Detect which cell encompasses the target text, then output its (X, Y) center coordinate. 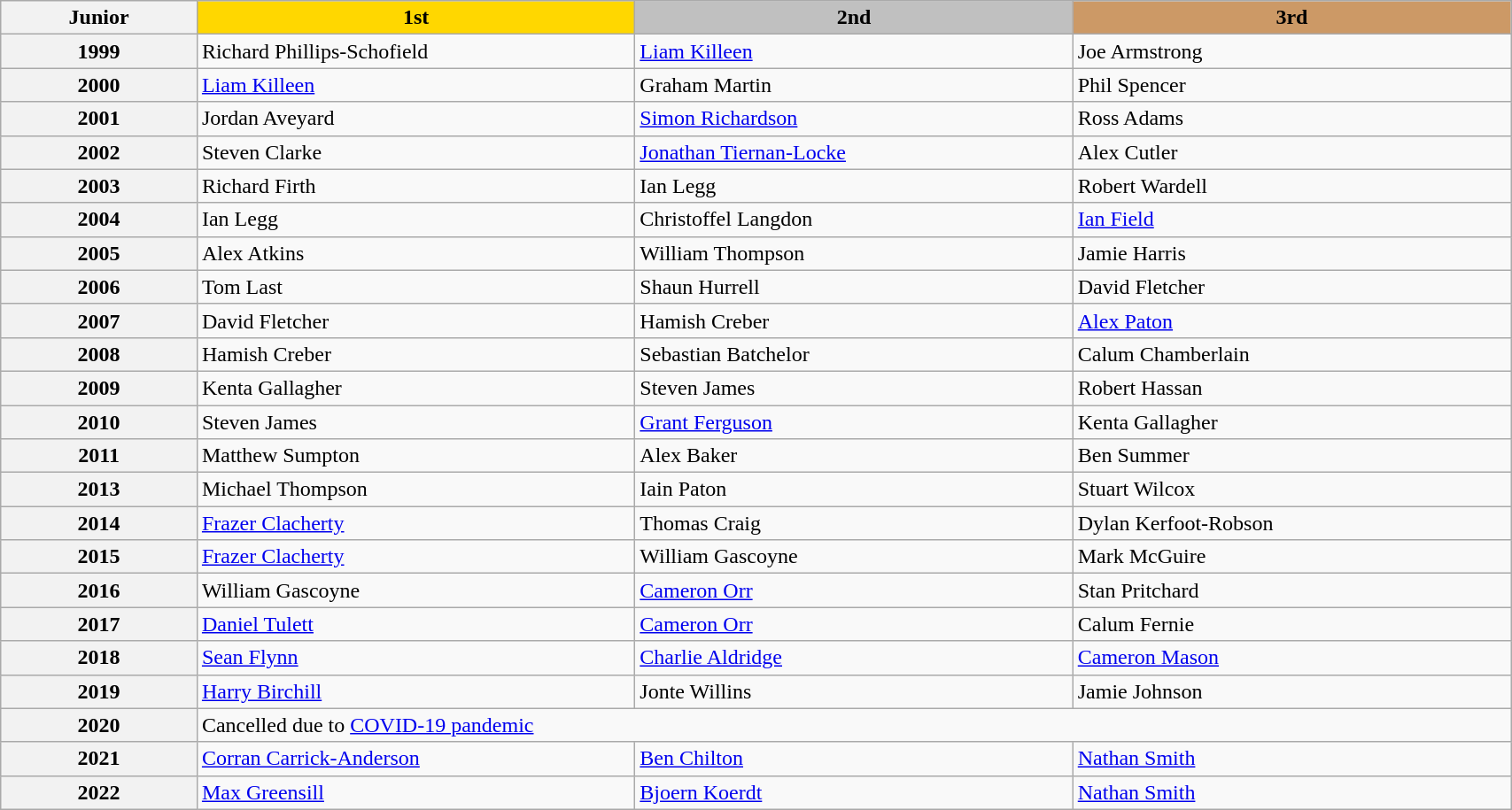
Corran Carrick-Anderson (415, 759)
Dylan Kerfoot-Robson (1291, 523)
Cameron Mason (1291, 658)
2000 (99, 85)
2002 (99, 152)
Alex Paton (1291, 320)
Junior (99, 18)
Simon Richardson (854, 119)
Jamie Harris (1291, 253)
Jonathan Tiernan-Locke (854, 152)
2015 (99, 557)
2019 (99, 691)
Calum Fernie (1291, 624)
Tom Last (415, 287)
Cancelled due to COVID-19 pandemic (854, 725)
Jordan Aveyard (415, 119)
Max Greensill (415, 792)
2003 (99, 186)
Charlie Aldridge (854, 658)
Richard Phillips-Schofield (415, 51)
2010 (99, 422)
Ian Field (1291, 220)
Jamie Johnson (1291, 691)
Richard Firth (415, 186)
Mark McGuire (1291, 557)
Stuart Wilcox (1291, 490)
2018 (99, 658)
2013 (99, 490)
2001 (99, 119)
2009 (99, 388)
Daniel Tulett (415, 624)
2014 (99, 523)
2005 (99, 253)
Jonte Willins (854, 691)
2007 (99, 320)
2008 (99, 354)
Ben Chilton (854, 759)
2020 (99, 725)
William Thompson (854, 253)
Matthew Sumpton (415, 456)
Thomas Craig (854, 523)
2021 (99, 759)
Joe Armstrong (1291, 51)
Ross Adams (1291, 119)
Steven Clarke (415, 152)
2017 (99, 624)
Bjoern Koerdt (854, 792)
2022 (99, 792)
Ben Summer (1291, 456)
2004 (99, 220)
2016 (99, 590)
1999 (99, 51)
Shaun Hurrell (854, 287)
Grant Ferguson (854, 422)
2006 (99, 287)
Iain Paton (854, 490)
Michael Thompson (415, 490)
Graham Martin (854, 85)
Sebastian Batchelor (854, 354)
3rd (1291, 18)
2011 (99, 456)
Stan Pritchard (1291, 590)
Alex Cutler (1291, 152)
2nd (854, 18)
Calum Chamberlain (1291, 354)
1st (415, 18)
Alex Atkins (415, 253)
Sean Flynn (415, 658)
Robert Hassan (1291, 388)
Christoffel Langdon (854, 220)
Harry Birchill (415, 691)
Alex Baker (854, 456)
Phil Spencer (1291, 85)
Robert Wardell (1291, 186)
